Return [x, y] of the center of cell containing provided text 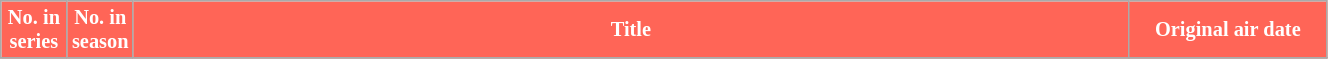
No. inseries [34, 29]
No. inseason [100, 29]
Original air date [1228, 29]
Title [630, 29]
